Search for the cell housing the specified text and yield its [X, Y] center coordinate. 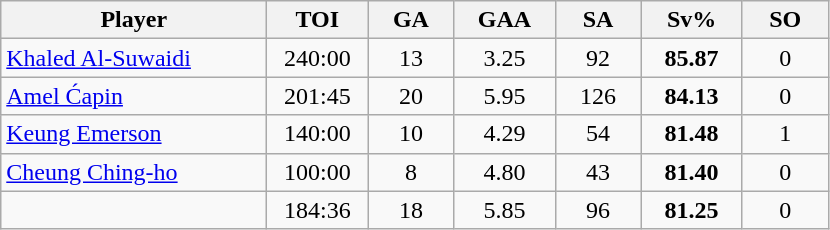
10 [411, 134]
8 [411, 172]
1 [785, 134]
84.13 [692, 96]
240:00 [318, 58]
20 [411, 96]
GA [411, 20]
96 [598, 210]
81.25 [692, 210]
85.87 [692, 58]
54 [598, 134]
126 [598, 96]
SA [598, 20]
Khaled Al-Suwaidi [134, 58]
140:00 [318, 134]
184:36 [318, 210]
5.95 [504, 96]
Keung Emerson [134, 134]
Amel Ćapin [134, 96]
100:00 [318, 172]
TOI [318, 20]
81.48 [692, 134]
4.29 [504, 134]
Cheung Ching-ho [134, 172]
5.85 [504, 210]
GAA [504, 20]
201:45 [318, 96]
Sv% [692, 20]
43 [598, 172]
4.80 [504, 172]
92 [598, 58]
Player [134, 20]
3.25 [504, 58]
13 [411, 58]
18 [411, 210]
SO [785, 20]
81.40 [692, 172]
